Provide the (X, Y) coordinate of the cell's center where the given text is located.  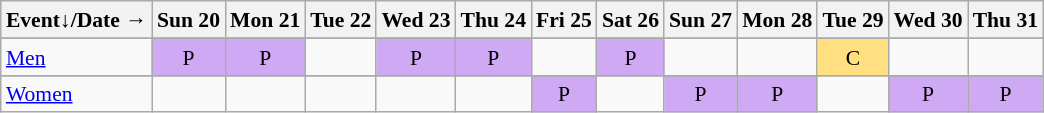
Thu 24 (494, 20)
Wed 30 (928, 20)
Sat 26 (630, 20)
Mon 21 (265, 20)
Event↓/Date → (76, 20)
Tue 29 (852, 20)
C (852, 56)
Fri 25 (564, 20)
Sun 20 (188, 20)
Men (76, 56)
Sun 27 (700, 20)
Mon 28 (777, 20)
Tue 22 (340, 20)
Wed 23 (416, 20)
Women (76, 94)
Thu 31 (1006, 20)
